Search for the cell housing the specified text and yield its [X, Y] center coordinate. 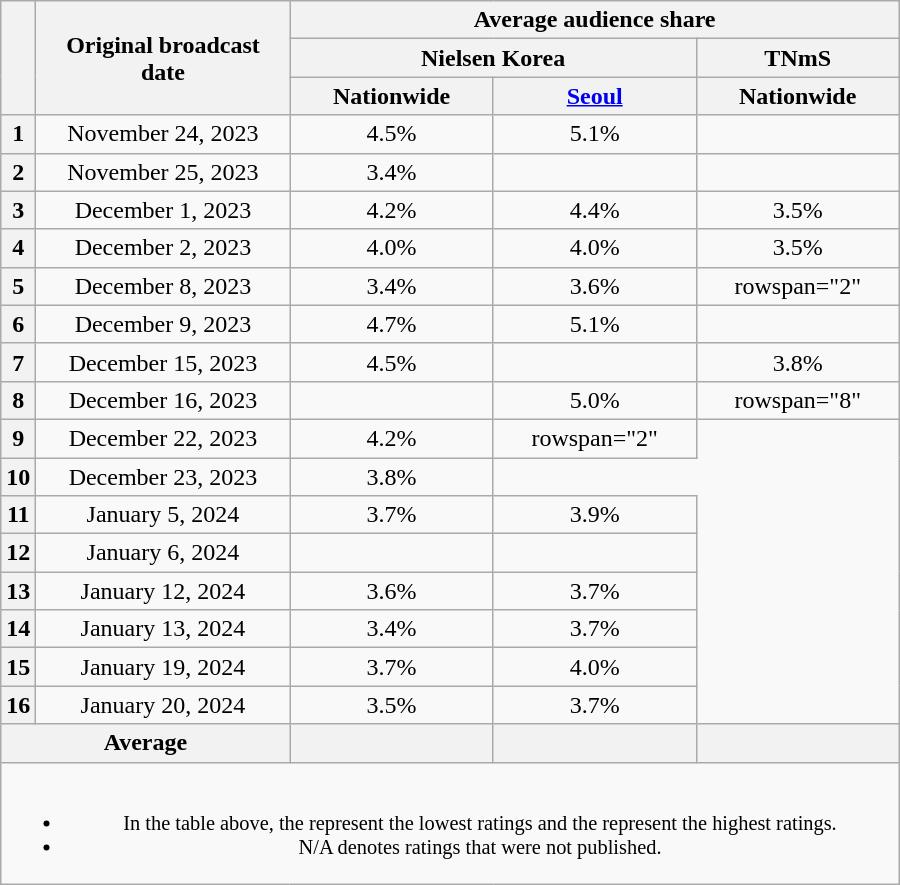
January 6, 2024 [163, 553]
12 [18, 553]
Average audience share [594, 20]
January 13, 2024 [163, 629]
8 [18, 400]
rowspan="8" [798, 400]
January 19, 2024 [163, 667]
November 24, 2023 [163, 134]
Seoul [594, 96]
4.7% [392, 324]
13 [18, 591]
December 16, 2023 [163, 400]
December 8, 2023 [163, 286]
3 [18, 210]
11 [18, 515]
November 25, 2023 [163, 172]
15 [18, 667]
In the table above, the represent the lowest ratings and the represent the highest ratings.N/A denotes ratings that were not published. [450, 823]
9 [18, 438]
7 [18, 362]
December 9, 2023 [163, 324]
16 [18, 705]
December 22, 2023 [163, 438]
TNmS [798, 58]
5 [18, 286]
December 2, 2023 [163, 248]
6 [18, 324]
Average [146, 743]
Original broadcast date [163, 58]
January 12, 2024 [163, 591]
4.4% [594, 210]
3.9% [594, 515]
December 23, 2023 [163, 477]
Nielsen Korea [493, 58]
14 [18, 629]
January 5, 2024 [163, 515]
January 20, 2024 [163, 705]
2 [18, 172]
10 [18, 477]
5.0% [594, 400]
4 [18, 248]
December 15, 2023 [163, 362]
1 [18, 134]
December 1, 2023 [163, 210]
